Return the (X, Y) coordinate for the center point of the cell that contains the specified text.  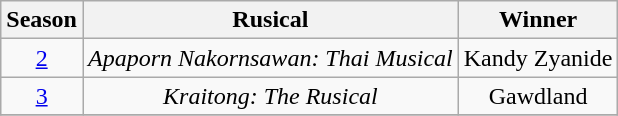
Winner (538, 20)
3 (42, 96)
Gawdland (538, 96)
Apaporn Nakornsawan: Thai Musical (270, 58)
Rusical (270, 20)
2 (42, 58)
Season (42, 20)
Kandy Zyanide (538, 58)
Kraitong: The Rusical (270, 96)
